Identify which cell holds the provided text, then report its (x, y) central coordinate. 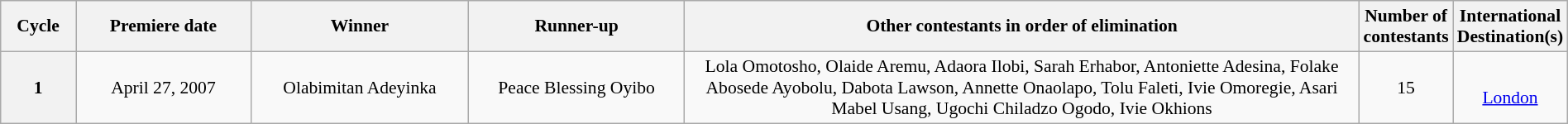
15 (1406, 88)
Peace Blessing Oyibo (577, 88)
Olabimitan Adeyinka (359, 88)
April 27, 2007 (164, 88)
Premiere date (164, 26)
Winner (359, 26)
Other contestants in order of elimination (1022, 26)
International Destination(s) (1510, 26)
Runner-up (577, 26)
London (1510, 88)
1 (38, 88)
Number of contestants (1406, 26)
Cycle (38, 26)
